For the text-containing cell, return its midpoint in [X, Y] coordinate format. 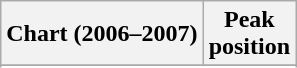
Peak position [249, 34]
Chart (2006–2007) [102, 34]
